Return (X, Y) of the center of cell containing provided text 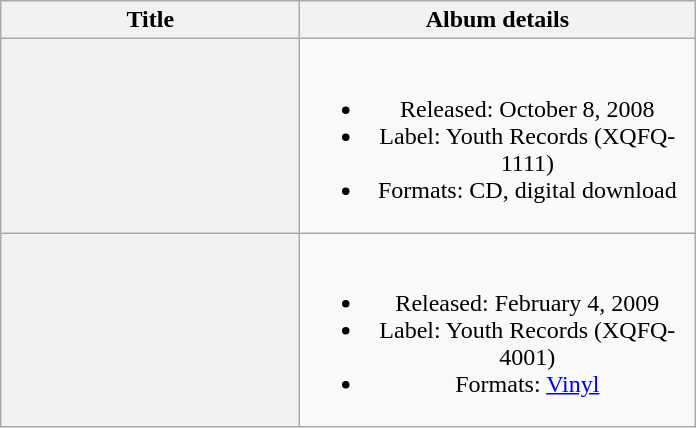
Released: February 4, 2009Label: Youth Records (XQFQ-4001)Formats: Vinyl (498, 330)
Released: October 8, 2008Label: Youth Records (XQFQ-1111)Formats: CD, digital download (498, 136)
Title (150, 20)
Album details (498, 20)
